Return [x, y] of the center of cell containing provided text 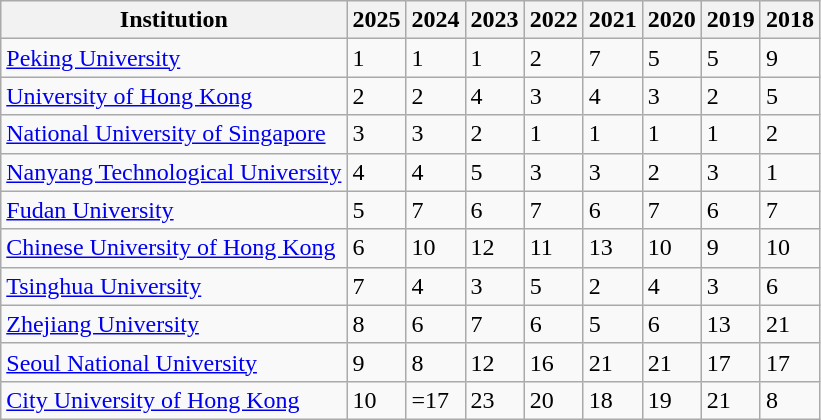
2019 [730, 20]
Chinese University of Hong Kong [174, 248]
Institution [174, 20]
2018 [790, 20]
National University of Singapore [174, 134]
11 [554, 248]
2021 [612, 20]
2023 [494, 20]
Nanyang Technological University [174, 172]
16 [554, 362]
2022 [554, 20]
Peking University [174, 58]
Seoul National University [174, 362]
University of Hong Kong [174, 96]
2025 [376, 20]
19 [672, 400]
23 [494, 400]
Tsinghua University [174, 286]
City University of Hong Kong [174, 400]
Zhejiang University [174, 324]
Fudan University [174, 210]
20 [554, 400]
18 [612, 400]
2020 [672, 20]
2024 [436, 20]
=17 [436, 400]
